Return the [x, y] coordinate for the center point of the cell that contains the specified text.  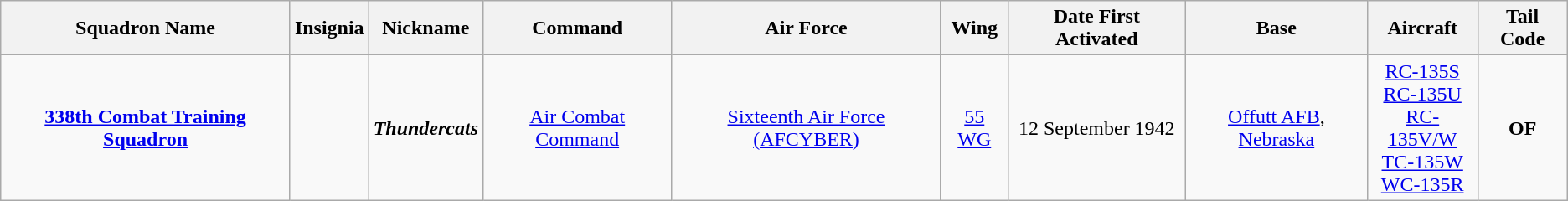
Air Combat Command [578, 127]
Date First Activated [1096, 28]
Nickname [426, 28]
Base [1277, 28]
Wing [974, 28]
OF [1523, 127]
Aircraft [1422, 28]
Insignia [329, 28]
Sixteenth Air Force (AFCYBER) [807, 127]
Tail Code [1523, 28]
12 September 1942 [1096, 127]
RC-135SRC-135URC-135V/WTC-135WWC-135R [1422, 127]
Air Force [807, 28]
338th Combat Training Squadron [146, 127]
Command [578, 28]
Squadron Name [146, 28]
Offutt AFB, Nebraska [1277, 127]
Thundercats [426, 127]
55 WG [974, 127]
